Detect which cell encompasses the target text, then output its (X, Y) center coordinate. 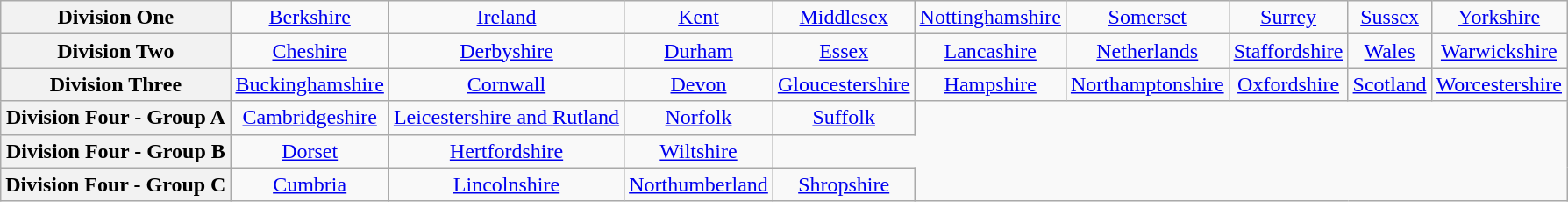
Somerset (1147, 18)
Northumberland (699, 184)
Lancashire (990, 51)
Lincolnshire (506, 184)
Netherlands (1147, 51)
Leicestershire and Rutland (506, 118)
Northamptonshire (1147, 84)
Devon (699, 84)
Oxfordshire (1288, 84)
Dorset (310, 151)
Cornwall (506, 84)
Cambridgeshire (310, 118)
Middlesex (844, 18)
Nottinghamshire (990, 18)
Norfolk (699, 118)
Berkshire (310, 18)
Scotland (1389, 84)
Division Four - Group B (116, 151)
Division Four - Group C (116, 184)
Division Two (116, 51)
Yorkshire (1499, 18)
Worcestershire (1499, 84)
Ireland (506, 18)
Sussex (1389, 18)
Surrey (1288, 18)
Shropshire (844, 184)
Hampshire (990, 84)
Division Four - Group A (116, 118)
Cumbria (310, 184)
Gloucestershire (844, 84)
Buckinghamshire (310, 84)
Essex (844, 51)
Wiltshire (699, 151)
Cheshire (310, 51)
Hertfordshire (506, 151)
Division Three (116, 84)
Kent (699, 18)
Derbyshire (506, 51)
Wales (1389, 51)
Warwickshire (1499, 51)
Staffordshire (1288, 51)
Division One (116, 18)
Durham (699, 51)
Suffolk (844, 118)
